Find where the given text appears and provide that cell's center as [X, Y] coordinate. 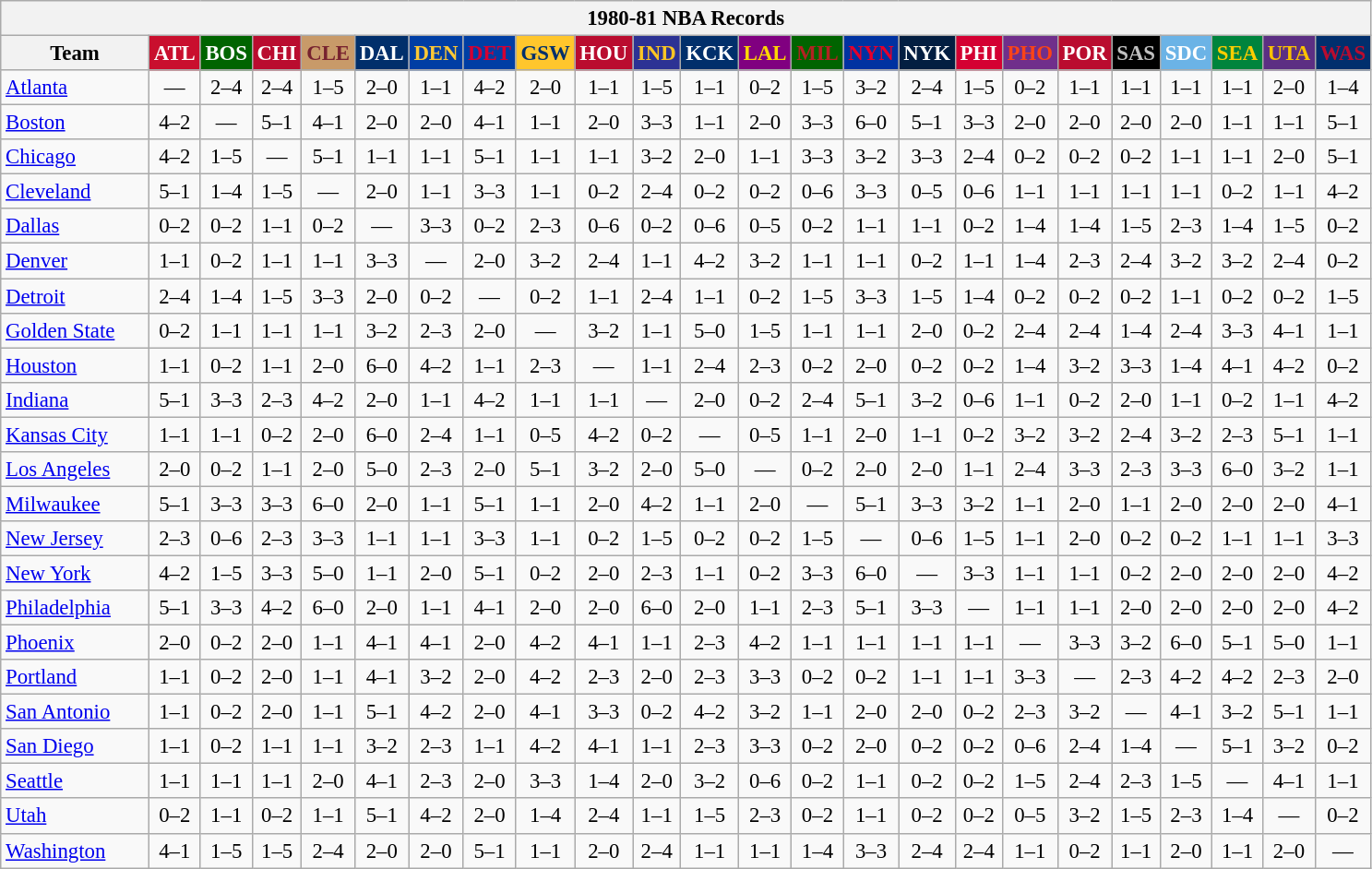
Philadelphia [76, 608]
HOU [603, 54]
San Antonio [76, 712]
PHO [1030, 54]
CHI [277, 54]
KCK [710, 54]
WAS [1342, 54]
SEA [1238, 54]
Portland [76, 677]
Seattle [76, 781]
Milwaukee [76, 504]
NYK [926, 54]
PHI [978, 54]
Los Angeles [76, 470]
Chicago [76, 157]
Phoenix [76, 643]
New York [76, 573]
San Diego [76, 746]
CLE [328, 54]
MIL [817, 54]
Denver [76, 261]
Indiana [76, 399]
Houston [76, 365]
Detroit [76, 296]
DET [489, 54]
New Jersey [76, 539]
UTA [1288, 54]
SDC [1186, 54]
Utah [76, 816]
LAL [764, 54]
Kansas City [76, 434]
DEN [435, 54]
Cleveland [76, 192]
BOS [226, 54]
Atlanta [76, 88]
NYN [871, 54]
POR [1085, 54]
Boston [76, 123]
SAS [1136, 54]
GSW [545, 54]
Dallas [76, 226]
1980-81 NBA Records [686, 18]
IND [657, 54]
Washington [76, 851]
DAL [382, 54]
Team [76, 54]
Golden State [76, 330]
ATL [174, 54]
